Return the (X, Y) coordinate for the center point of the cell that contains the specified text.  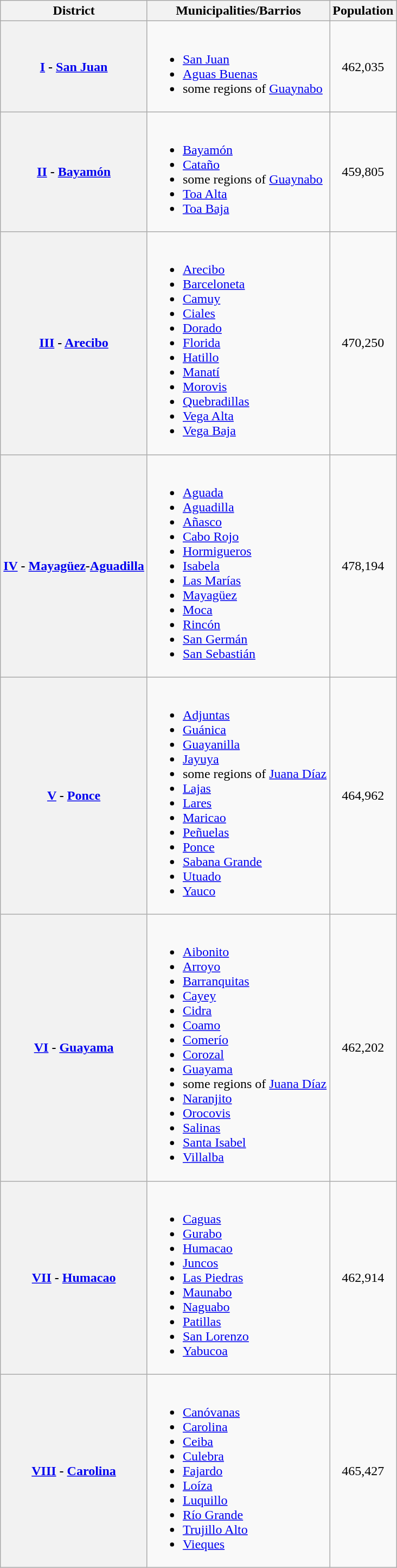
Municipalities/Barrios (238, 11)
V - Ponce (74, 796)
AguadaAguadillaAñascoCabo RojoHormiguerosIsabelaLas MaríasMayagüezMocaRincónSan GermánSan Sebastián (238, 566)
II - Bayamón (74, 172)
462,035 (363, 66)
465,427 (363, 1471)
478,194 (363, 566)
462,202 (363, 1048)
459,805 (363, 172)
AreciboBarcelonetaCamuyCialesDoradoFloridaHatilloManatíMorovisQuebradillasVega AltaVega Baja (238, 343)
AibonitoArroyoBarranquitasCayeyCidraCoamoComeríoCorozalGuayamasome regions of Juana DíazNaranjitoOrocovisSalinasSanta IsabelVillalba (238, 1048)
CanóvanasCarolinaCeibaCulebraFajardoLoízaLuquilloRío GrandeTrujillo AltoVieques (238, 1471)
I - San Juan (74, 66)
BayamónCatañosome regions of GuaynaboToa AltaToa Baja (238, 172)
464,962 (363, 796)
III - Arecibo (74, 343)
462,914 (363, 1278)
VIII - Carolina (74, 1471)
VII - Humacao (74, 1278)
AdjuntasGuánicaGuayanillaJayuyasome regions of Juana DíazLajasLaresMaricaoPeñuelasPonceSabana GrandeUtuadoYauco (238, 796)
CaguasGuraboHumacaoJuncosLas PiedrasMaunaboNaguaboPatillasSan LorenzoYabucoa (238, 1278)
IV - Mayagüez-Aguadilla (74, 566)
San JuanAguas Buenassome regions of Guaynabo (238, 66)
Population (363, 11)
District (74, 11)
470,250 (363, 343)
VI - Guayama (74, 1048)
